Find where the given text appears and provide that cell's center as [x, y] coordinate. 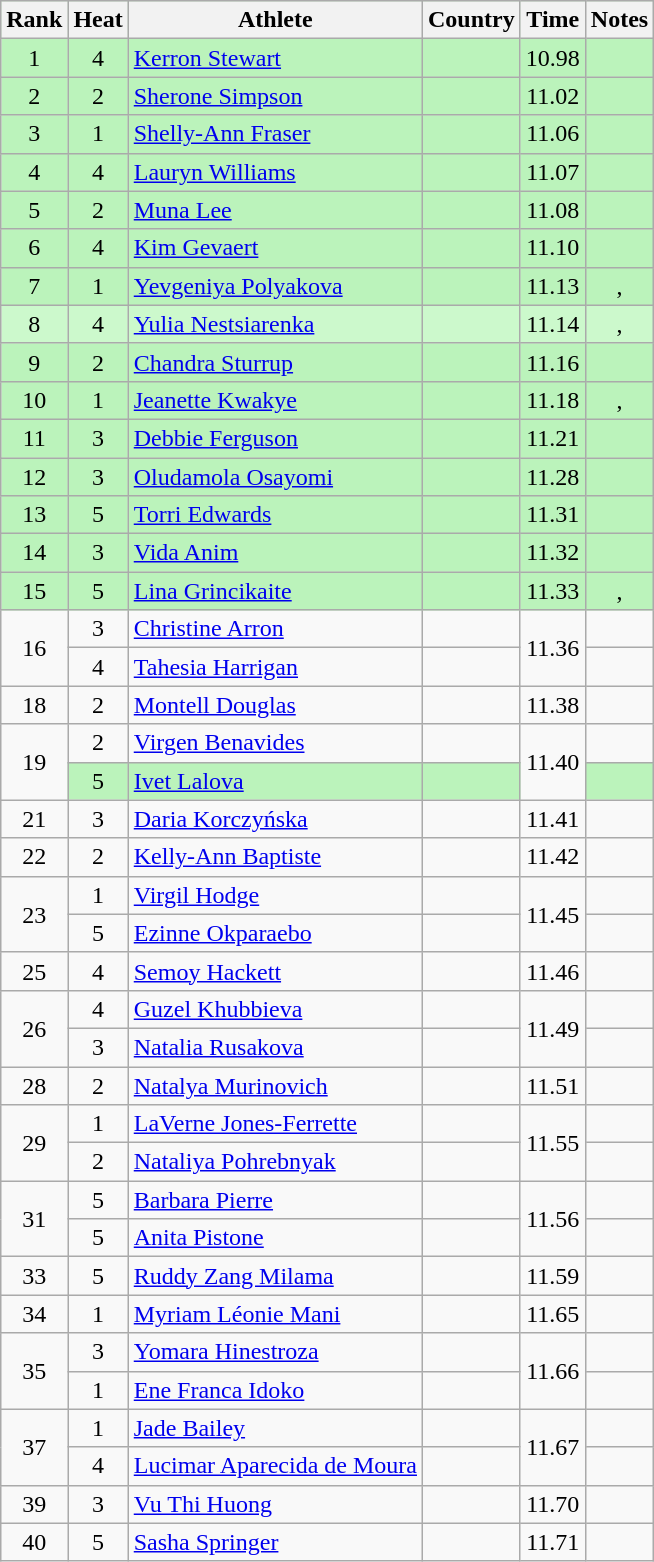
37 [34, 1447]
33 [34, 1276]
Semoy Hackett [275, 971]
Vu Thi Huong [275, 1504]
9 [34, 362]
11.32 [552, 553]
Time [552, 20]
10 [34, 400]
Natalya Murinovich [275, 1085]
11.49 [552, 1028]
Virgen Benavides [275, 743]
18 [34, 705]
31 [34, 1219]
Barbara Pierre [275, 1200]
25 [34, 971]
11.56 [552, 1219]
Muna Lee [275, 210]
Kim Gevaert [275, 248]
11.51 [552, 1085]
11.59 [552, 1276]
11.33 [552, 591]
Anita Pistone [275, 1238]
11.41 [552, 819]
11.18 [552, 400]
29 [34, 1143]
Nataliya Pohrebnyak [275, 1162]
7 [34, 286]
21 [34, 819]
23 [34, 914]
34 [34, 1314]
11.16 [552, 362]
Guzel Khubbieva [275, 1009]
Tahesia Harrigan [275, 667]
16 [34, 648]
22 [34, 857]
Daria Korczyńska [275, 819]
Country [472, 20]
Jade Bailey [275, 1428]
11.02 [552, 96]
Shelly-Ann Fraser [275, 134]
Kelly-Ann Baptiste [275, 857]
Sherone Simpson [275, 96]
11.06 [552, 134]
28 [34, 1085]
Montell Douglas [275, 705]
19 [34, 762]
Ezinne Okparaebo [275, 933]
11.08 [552, 210]
Lucimar Aparecida de Moura [275, 1466]
39 [34, 1504]
11.71 [552, 1542]
11.66 [552, 1371]
Yevgeniya Polyakova [275, 286]
11.67 [552, 1447]
26 [34, 1028]
LaVerne Jones-Ferrette [275, 1124]
11.55 [552, 1143]
Jeanette Kwakye [275, 400]
Ene Franca Idoko [275, 1390]
15 [34, 591]
8 [34, 324]
Chandra Sturrup [275, 362]
Debbie Ferguson [275, 438]
6 [34, 248]
Ivet Lalova [275, 781]
Yomara Hinestroza [275, 1352]
13 [34, 515]
Christine Arron [275, 629]
11.38 [552, 705]
11.46 [552, 971]
10.98 [552, 58]
11.14 [552, 324]
Sasha Springer [275, 1542]
Natalia Rusakova [275, 1047]
11.40 [552, 762]
Notes [619, 20]
Virgil Hodge [275, 895]
Rank [34, 20]
Torri Edwards [275, 515]
11.36 [552, 648]
11.65 [552, 1314]
11.45 [552, 914]
11.31 [552, 515]
Myriam Léonie Mani [275, 1314]
11.70 [552, 1504]
Ruddy Zang Milama [275, 1276]
Heat [98, 20]
35 [34, 1371]
11.10 [552, 248]
11.42 [552, 857]
Kerron Stewart [275, 58]
40 [34, 1542]
Oludamola Osayomi [275, 477]
11.07 [552, 172]
12 [34, 477]
11.28 [552, 477]
14 [34, 553]
Vida Anim [275, 553]
Lauryn Williams [275, 172]
Athlete [275, 20]
11 [34, 438]
11.21 [552, 438]
11.13 [552, 286]
Lina Grincikaite [275, 591]
Yulia Nestsiarenka [275, 324]
